Find where the given text appears and provide that cell's center as (x, y) coordinate. 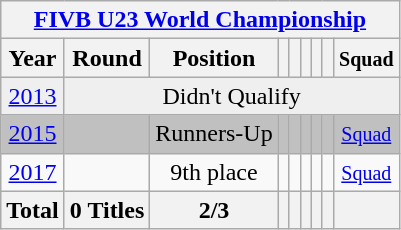
2/3 (214, 210)
0 Titles (107, 210)
2013 (33, 96)
FIVB U23 World Championship (200, 20)
Didn't Qualify (232, 96)
Position (214, 58)
Year (33, 58)
Runners-Up (214, 134)
Round (107, 58)
Total (33, 210)
9th place (214, 172)
2017 (33, 172)
2015 (33, 134)
